Capture the cell that displays the provided text and extract its (X, Y) central coordinate. 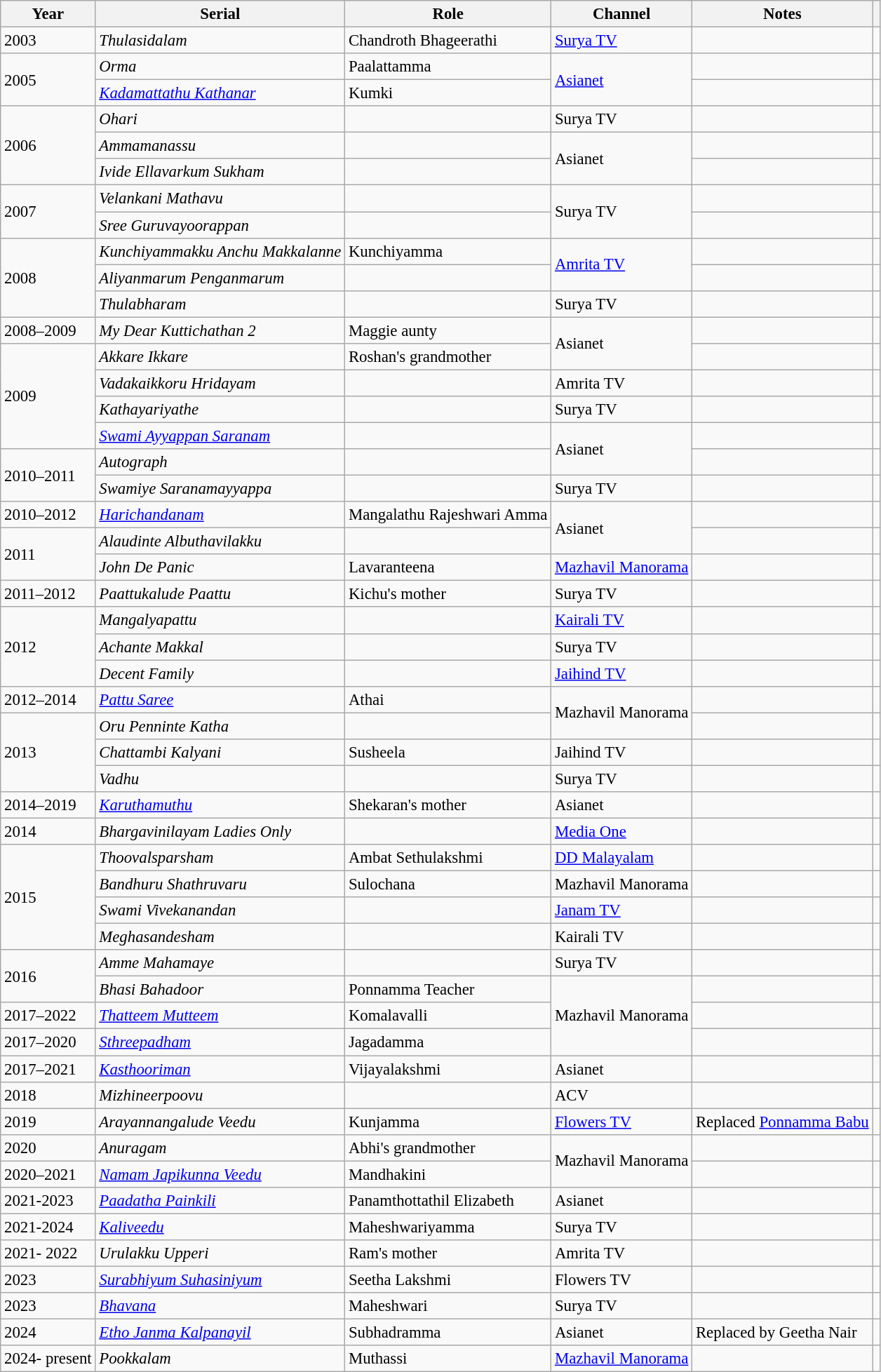
Vadhu (220, 779)
Amme Mahamaye (220, 963)
Kunjamma (448, 1122)
Anuragam (220, 1148)
2017–2022 (48, 1016)
Kichu's mother (448, 594)
Ivide Ellavarkum Sukham (220, 172)
Replaced Ponnamma Babu (783, 1122)
2010–2011 (48, 476)
2014 (48, 831)
Komalavalli (448, 1016)
Namam Japikunna Veedu (220, 1174)
Chandroth Bhageerathi (448, 41)
Mangalyapattu (220, 621)
2009 (48, 396)
Oru Penninte Katha (220, 726)
Thatteem Mutteem (220, 1016)
Bhargavinilayam Ladies Only (220, 831)
2024 (48, 1333)
Kumki (448, 93)
Achante Makkal (220, 647)
Role (448, 14)
Mizhineerpoovu (220, 1095)
Thoovalsparsham (220, 858)
2014–2019 (48, 805)
Pookkalam (220, 1359)
Maheshwari (448, 1306)
Swamiye Saranamayyappa (220, 489)
Bandhuru Shathruvaru (220, 885)
2003 (48, 41)
Shekaran's mother (448, 805)
Paattukalude Paattu (220, 594)
Orma (220, 67)
2011–2012 (48, 594)
Notes (783, 14)
Lavaranteena (448, 567)
Media One (621, 831)
Channel (621, 14)
2017–2020 (48, 1042)
Surabhiyum Suhasiniyum (220, 1279)
Replaced by Geetha Nair (783, 1333)
Seetha Lakshmi (448, 1279)
2019 (48, 1122)
My Dear Kuttichathan 2 (220, 330)
Athai (448, 699)
Thulabharam (220, 304)
2012 (48, 647)
2005 (48, 80)
DD Malayalam (621, 858)
2020 (48, 1148)
Aliyanmarum Penganmarum (220, 278)
Sree Guruvayoorappan (220, 225)
2010–2012 (48, 515)
Muthassi (448, 1359)
Etho Janma Kalpanayil (220, 1333)
Decent Family (220, 673)
Paalattamma (448, 67)
Ram's mother (448, 1253)
Swami Ayyappan Saranam (220, 436)
Akkare Ikkare (220, 357)
Thulasidalam (220, 41)
Harichandanam (220, 515)
Panamthottathil Elizabeth (448, 1201)
Ponnamma Teacher (448, 990)
2008–2009 (48, 330)
Karuthamuthu (220, 805)
Susheela (448, 753)
John De Panic (220, 567)
2021-2024 (48, 1227)
2012–2014 (48, 699)
Roshan's grandmother (448, 357)
2018 (48, 1095)
2006 (48, 146)
Kunchiyammakku Anchu Makkalanne (220, 251)
2013 (48, 752)
2008 (48, 278)
Urulakku Upperi (220, 1253)
Kadamattathu Kathanar (220, 93)
2021-2023 (48, 1201)
Arayannangalude Veedu (220, 1122)
2017–2021 (48, 1069)
Meghasandesham (220, 937)
Sthreepadham (220, 1042)
Chattambi Kalyani (220, 753)
2011 (48, 554)
Subhadramma (448, 1333)
Pattu Saree (220, 699)
2007 (48, 212)
Maheshwariyamma (448, 1227)
Mandhakini (448, 1174)
2024- present (48, 1359)
2015 (48, 897)
Vadakaikkoru Hridayam (220, 383)
Serial (220, 14)
Velankani Mathavu (220, 199)
Bhasi Bahadoor (220, 990)
Jagadamma (448, 1042)
Autograph (220, 462)
Bhavana (220, 1306)
Maggie aunty (448, 330)
Mangalathu Rajeshwari Amma (448, 515)
Kunchiyamma (448, 251)
Kasthooriman (220, 1069)
Sulochana (448, 885)
Kathayariyathe (220, 410)
Vijayalakshmi (448, 1069)
Swami Vivekanandan (220, 910)
2016 (48, 976)
Janam TV (621, 910)
Paadatha Painkili (220, 1201)
Ambat Sethulakshmi (448, 858)
2021- 2022 (48, 1253)
Ohari (220, 119)
Abhi's grandmother (448, 1148)
Alaudinte Albuthavilakku (220, 542)
2020–2021 (48, 1174)
Year (48, 14)
Ammamanassu (220, 146)
ACV (621, 1095)
Kaliveedu (220, 1227)
